Locate the cell with the specified text and output its [x, y] center coordinate. 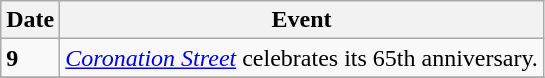
Event [302, 20]
Coronation Street celebrates its 65th anniversary. [302, 58]
Date [30, 20]
9 [30, 58]
